Return the (x, y) coordinate for the center point of the cell that contains the specified text.  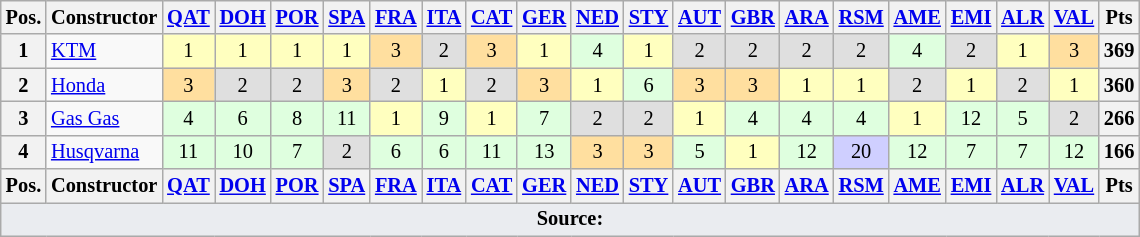
10 (243, 152)
20 (862, 152)
8 (298, 118)
Gas Gas (104, 118)
360 (1119, 85)
166 (1119, 152)
Source: (570, 219)
266 (1119, 118)
9 (444, 118)
13 (544, 152)
Honda (104, 85)
Husqvarna (104, 152)
KTM (104, 51)
369 (1119, 51)
